Pinpoint the cell where the given text exists, returning its (X, Y) midpoint coordinate. 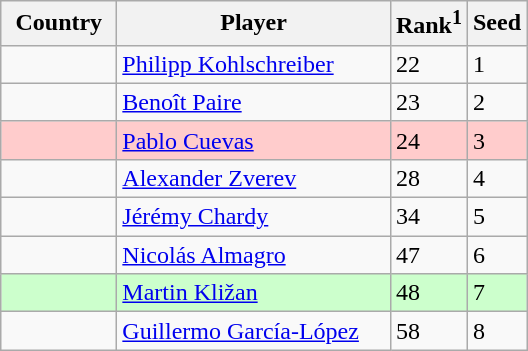
Alexander Zverev (254, 178)
Benoît Paire (254, 102)
48 (428, 293)
Philipp Kohlschreiber (254, 64)
Pablo Cuevas (254, 140)
4 (496, 178)
8 (496, 331)
22 (428, 64)
Guillermo García-López (254, 331)
24 (428, 140)
1 (496, 64)
Seed (496, 24)
Jérémy Chardy (254, 217)
6 (496, 255)
Nicolás Almagro (254, 255)
Country (59, 24)
47 (428, 255)
23 (428, 102)
34 (428, 217)
Player (254, 24)
Rank1 (428, 24)
3 (496, 140)
5 (496, 217)
28 (428, 178)
7 (496, 293)
2 (496, 102)
58 (428, 331)
Martin Kližan (254, 293)
